Extract the [x, y] coordinate from the center of the cell holding the provided text.  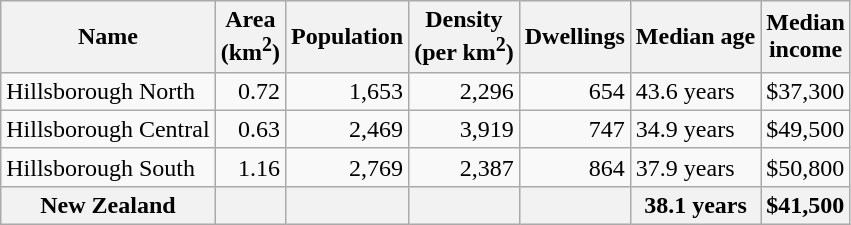
Density(per km2) [464, 37]
2,296 [464, 91]
34.9 years [695, 129]
$50,800 [806, 167]
3,919 [464, 129]
43.6 years [695, 91]
Area(km2) [250, 37]
Dwellings [574, 37]
Median age [695, 37]
864 [574, 167]
2,769 [348, 167]
New Zealand [108, 205]
Medianincome [806, 37]
0.63 [250, 129]
Hillsborough North [108, 91]
2,469 [348, 129]
$41,500 [806, 205]
0.72 [250, 91]
Hillsborough Central [108, 129]
1.16 [250, 167]
2,387 [464, 167]
Hillsborough South [108, 167]
1,653 [348, 91]
747 [574, 129]
Name [108, 37]
38.1 years [695, 205]
$37,300 [806, 91]
654 [574, 91]
Population [348, 37]
37.9 years [695, 167]
$49,500 [806, 129]
